Extract the (X, Y) coordinate from the center of the cell holding the provided text.  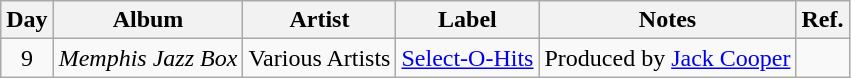
Produced by Jack Cooper (668, 58)
Album (148, 20)
Various Artists (320, 58)
Select-O-Hits (468, 58)
9 (27, 58)
Day (27, 20)
Ref. (822, 20)
Artist (320, 20)
Memphis Jazz Box (148, 58)
Notes (668, 20)
Label (468, 20)
